Output the (x, y) coordinate of the center of the cell containing the given text.  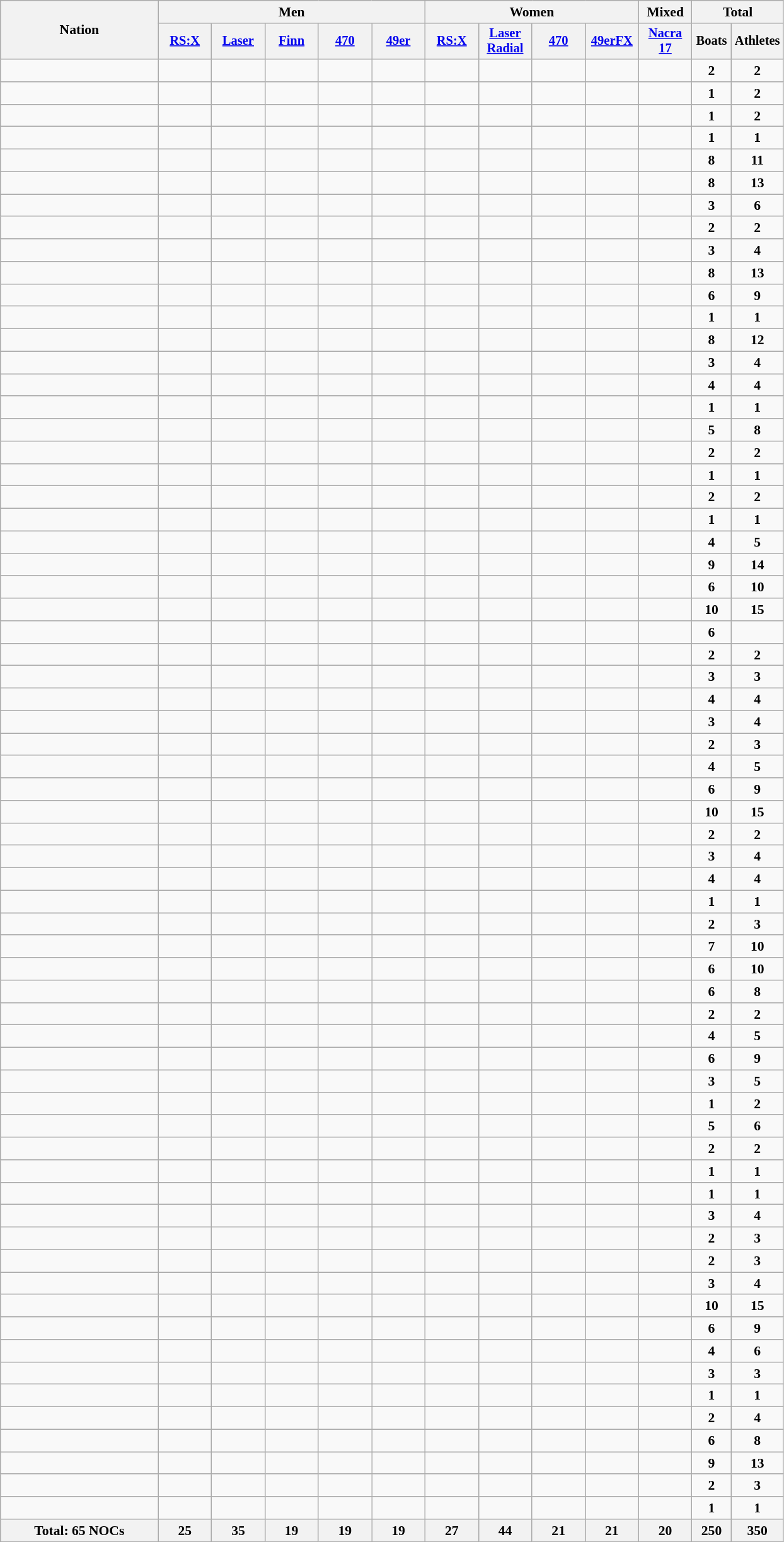
49erFX (611, 42)
Women (532, 12)
Finn (291, 42)
11 (758, 161)
Men (292, 12)
Boats (712, 42)
Mixed (666, 12)
35 (238, 1531)
27 (451, 1531)
20 (666, 1531)
12 (758, 340)
7 (712, 947)
Nacra 17 (666, 42)
44 (505, 1531)
Nation (79, 30)
Laser (238, 42)
Total: 65 NOCs (79, 1531)
Total (737, 12)
Athletes (758, 42)
250 (712, 1531)
Laser Radial (505, 42)
25 (185, 1531)
14 (758, 565)
49er (398, 42)
350 (758, 1531)
